Extract the (x, y) coordinate from the center of the cell holding the provided text.  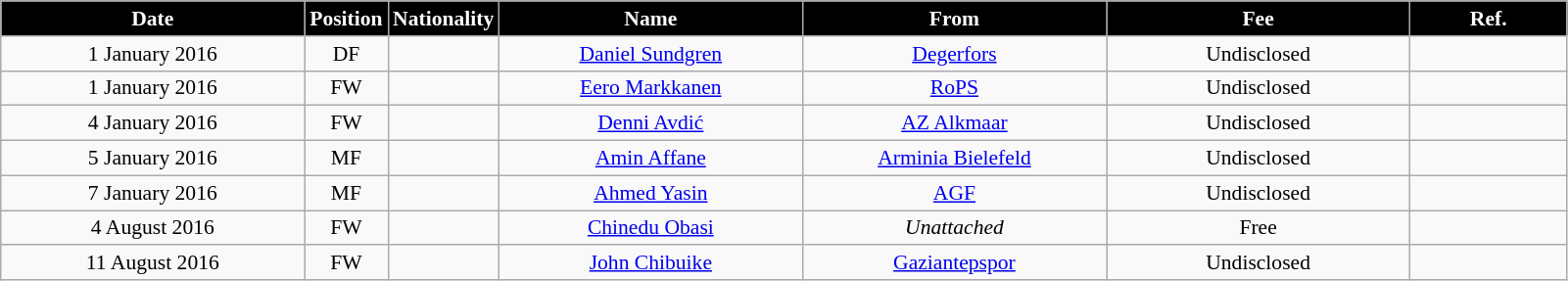
Ahmed Yasin (650, 193)
AZ Alkmaar (954, 123)
RoPS (954, 88)
Denni Avdić (650, 123)
Unattached (954, 228)
Arminia Bielefeld (954, 159)
Position (347, 19)
Eero Markkanen (650, 88)
AGF (954, 193)
5 January 2016 (153, 159)
John Chibuike (650, 263)
Daniel Sundgren (650, 54)
Chinedu Obasi (650, 228)
DF (347, 54)
4 August 2016 (153, 228)
Date (153, 19)
4 January 2016 (153, 123)
Fee (1259, 19)
Free (1259, 228)
11 August 2016 (153, 263)
Amin Affane (650, 159)
From (954, 19)
Ref. (1489, 19)
Name (650, 19)
Degerfors (954, 54)
Nationality (443, 19)
Gaziantepspor (954, 263)
7 January 2016 (153, 193)
